Determine the (X, Y) coordinate at the center of the cell enclosing the given text.  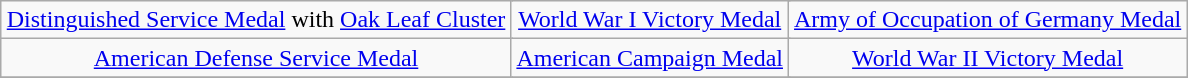
World War II Victory Medal (988, 58)
Army of Occupation of Germany Medal (988, 20)
American Defense Service Medal (256, 58)
Distinguished Service Medal with Oak Leaf Cluster (256, 20)
World War I Victory Medal (650, 20)
American Campaign Medal (650, 58)
